Scan for the cell matching the given text and deliver its (x, y) coordinate at center. 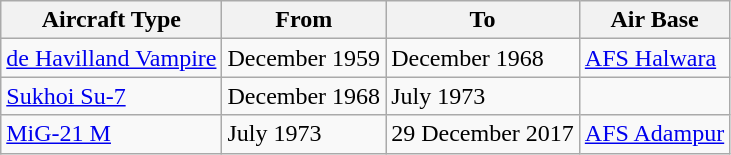
Air Base (654, 20)
de Havilland Vampire (112, 58)
MiG-21 M (112, 134)
Sukhoi Su-7 (112, 96)
From (304, 20)
29 December 2017 (483, 134)
AFS Adampur (654, 134)
Aircraft Type (112, 20)
To (483, 20)
AFS Halwara (654, 58)
December 1959 (304, 58)
